Scan for the cell matching the given text and deliver its (x, y) coordinate at center. 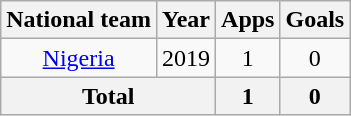
Nigeria (79, 58)
Total (108, 96)
National team (79, 20)
Apps (248, 20)
Year (186, 20)
Goals (315, 20)
2019 (186, 58)
